Provide the (x, y) coordinate of the cell's center where the given text is located.  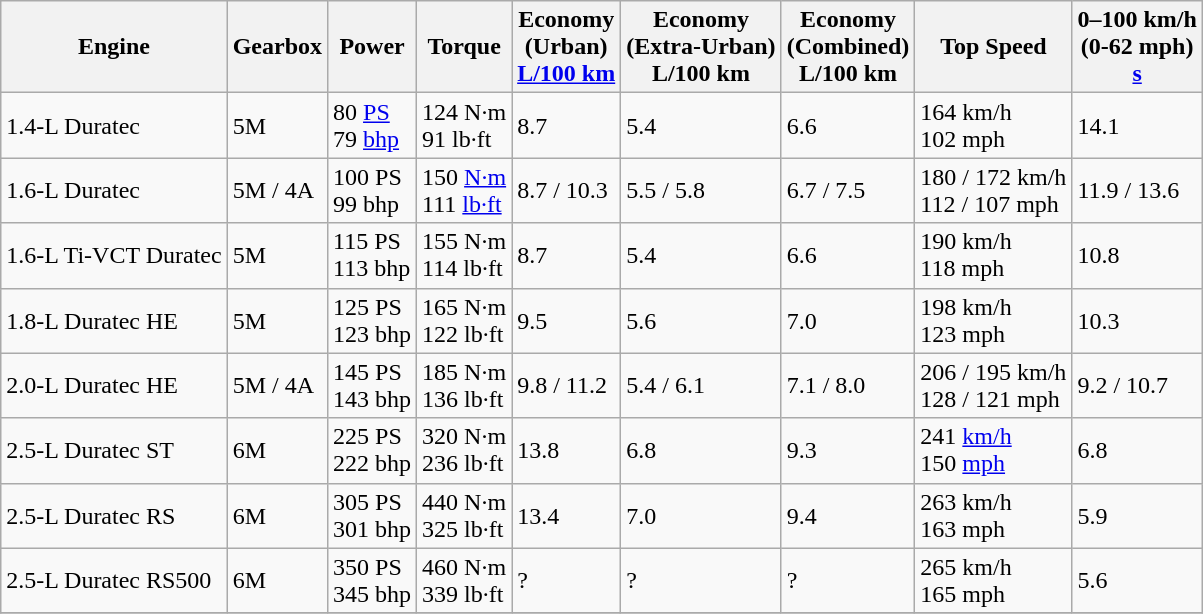
2.5-L Duratec RS (114, 516)
1.4-L Duratec (114, 126)
155 N·m114 lb·ft (464, 256)
80 PS79 bhp (372, 126)
5.5 / 5.8 (701, 190)
Economy(Urban)L/100 km (566, 47)
Top Speed (994, 47)
9.3 (848, 450)
125 PS123 bhp (372, 320)
115 PS113 bhp (372, 256)
1.8-L Duratec HE (114, 320)
241 km/h150 mph (994, 450)
14.1 (1137, 126)
440 N·m325 lb·ft (464, 516)
5.4 / 6.1 (701, 386)
165 N·m122 lb·ft (464, 320)
305 PS301 bhp (372, 516)
180 / 172 km/h112 / 107 mph (994, 190)
7.1 / 8.0 (848, 386)
190 km/h118 mph (994, 256)
198 km/h123 mph (994, 320)
Economy(Combined)L/100 km (848, 47)
9.8 / 11.2 (566, 386)
8.7 / 10.3 (566, 190)
13.8 (566, 450)
10.8 (1137, 256)
10.3 (1137, 320)
2.0-L Duratec HE (114, 386)
225 PS222 bhp (372, 450)
150 N·m111 lb·ft (464, 190)
6.7 / 7.5 (848, 190)
1.6-L Ti-VCT Duratec (114, 256)
1.6-L Duratec (114, 190)
265 km/h165 mph (994, 580)
13.4 (566, 516)
9.5 (566, 320)
185 N·m136 lb·ft (464, 386)
124 N·m91 lb·ft (464, 126)
350 PS345 bhp (372, 580)
206 / 195 km/h128 / 121 mph (994, 386)
Torque (464, 47)
460 N·m339 lb·ft (464, 580)
Power (372, 47)
145 PS143 bhp (372, 386)
263 km/h163 mph (994, 516)
2.5-L Duratec RS500 (114, 580)
100 PS99 bhp (372, 190)
Economy(Extra-Urban)L/100 km (701, 47)
320 N·m236 lb·ft (464, 450)
Gearbox (277, 47)
9.2 / 10.7 (1137, 386)
Engine (114, 47)
9.4 (848, 516)
164 km/h102 mph (994, 126)
2.5-L Duratec ST (114, 450)
0–100 km/h(0-62 mph)s (1137, 47)
5.9 (1137, 516)
11.9 / 13.6 (1137, 190)
